Extract the [x, y] coordinate from the center of the cell holding the provided text.  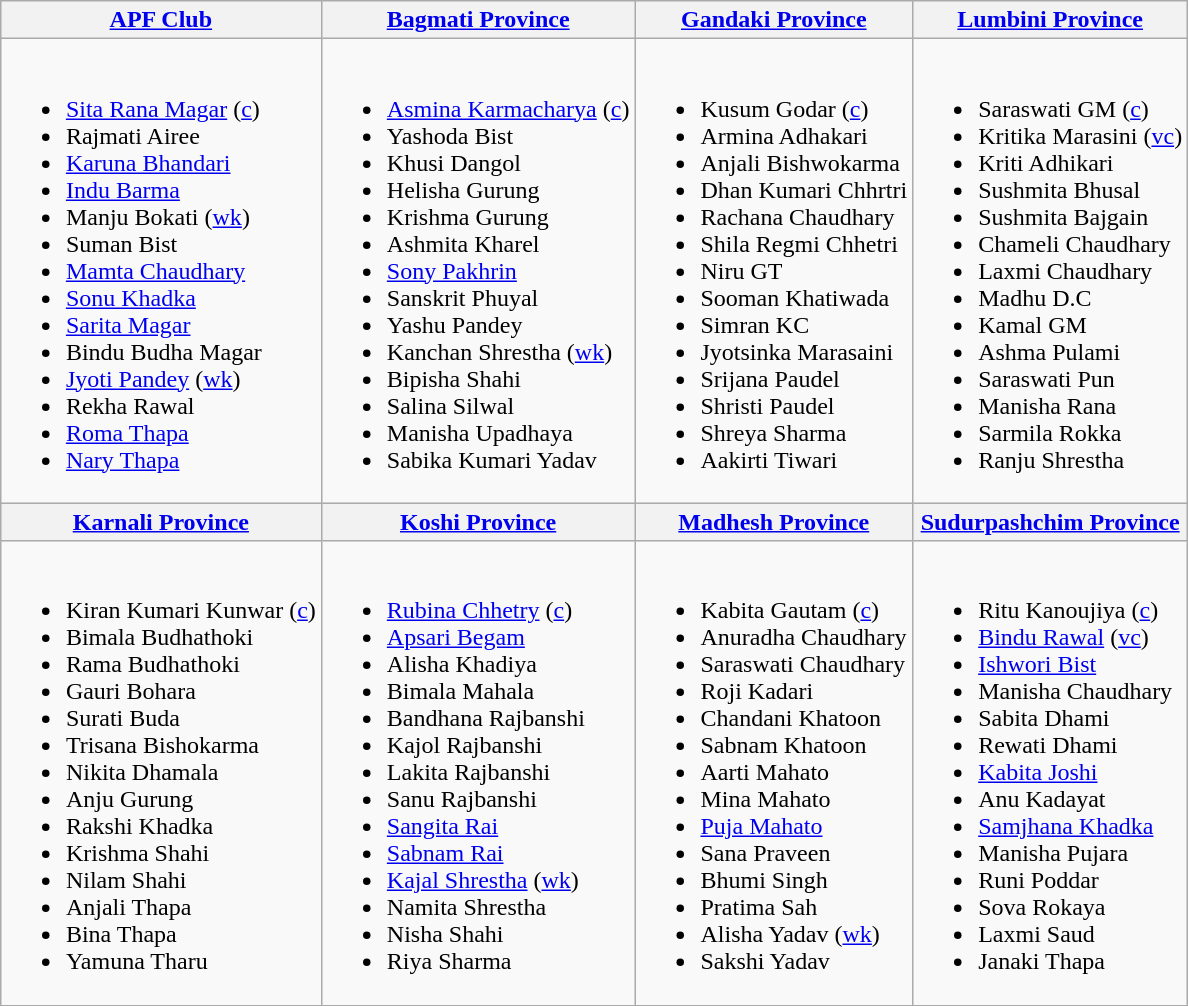
Madhesh Province [774, 522]
APF Club [160, 20]
Sudurpashchim Province [1050, 522]
Karnali Province [160, 522]
Gandaki Province [774, 20]
Koshi Province [478, 522]
Lumbini Province [1050, 20]
Bagmati Province [478, 20]
